Search for the cell housing the specified text and yield its [x, y] center coordinate. 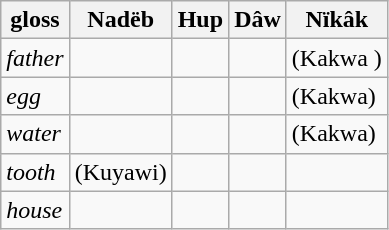
Nïkâk [336, 20]
father [35, 58]
tooth [35, 172]
Dâw [258, 20]
(Kakwa ) [336, 58]
house [35, 210]
egg [35, 96]
water [35, 134]
(Kuyawi) [120, 172]
Hup [200, 20]
Nadëb [120, 20]
gloss [35, 20]
